For the text-containing cell, return its midpoint in [X, Y] coordinate format. 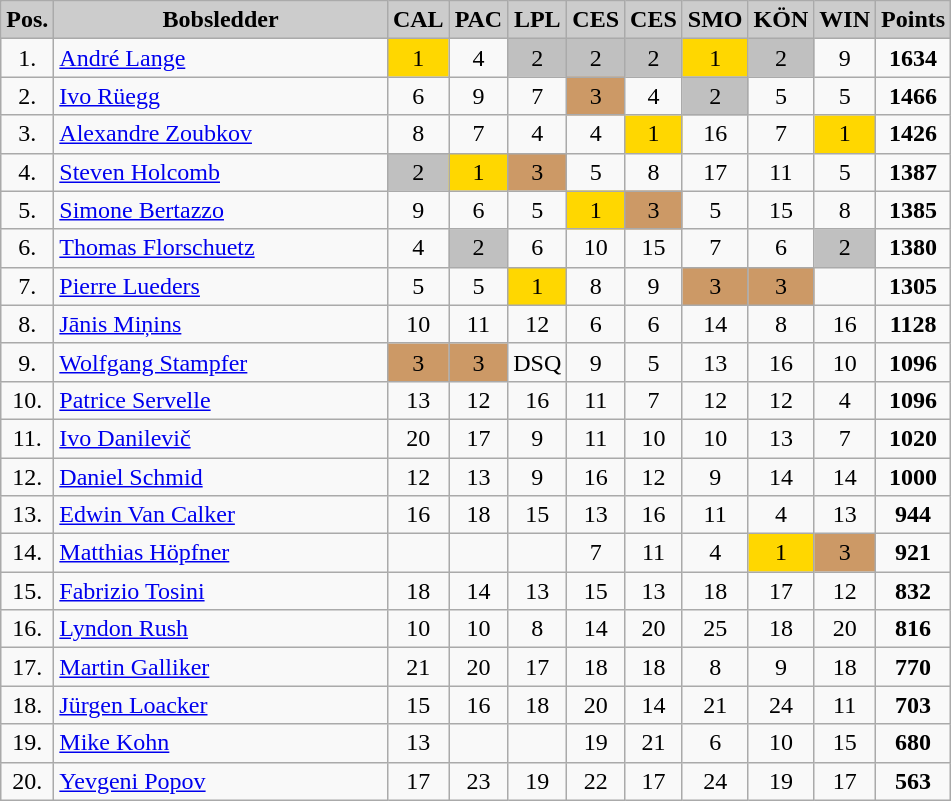
22 [596, 781]
1000 [914, 477]
1466 [914, 96]
680 [914, 743]
Thomas Florschuetz [221, 248]
SMO [715, 20]
André Lange [221, 58]
LPL [538, 20]
19. [28, 743]
Martin Galliker [221, 667]
Pierre Lueders [221, 286]
703 [914, 705]
Wolfgang Stampfer [221, 362]
Alexandre Zoubkov [221, 134]
Jürgen Loacker [221, 705]
Patrice Servelle [221, 400]
Pos. [28, 20]
Fabrizio Tosini [221, 591]
WIN [845, 20]
1634 [914, 58]
Lyndon Rush [221, 629]
15. [28, 591]
1387 [914, 172]
KÖN [781, 20]
944 [914, 515]
Simone Bertazzo [221, 210]
Yevgeni Popov [221, 781]
6. [28, 248]
Edwin Van Calker [221, 515]
PAC [478, 20]
25 [715, 629]
13. [28, 515]
14. [28, 553]
Bobsledder [221, 20]
921 [914, 553]
Ivo Danilevič [221, 438]
563 [914, 781]
16. [28, 629]
4. [28, 172]
Jānis Miņins [221, 324]
832 [914, 591]
17. [28, 667]
1380 [914, 248]
Daniel Schmid [221, 477]
3. [28, 134]
1. [28, 58]
12. [28, 477]
20. [28, 781]
8. [28, 324]
Points [914, 20]
DSQ [538, 362]
18. [28, 705]
1020 [914, 438]
5. [28, 210]
Steven Holcomb [221, 172]
1128 [914, 324]
CAL [418, 20]
1426 [914, 134]
770 [914, 667]
Ivo Rüegg [221, 96]
10. [28, 400]
9. [28, 362]
1385 [914, 210]
Matthias Höpfner [221, 553]
Mike Kohn [221, 743]
11. [28, 438]
23 [478, 781]
816 [914, 629]
2. [28, 96]
1305 [914, 286]
7. [28, 286]
